For the text-containing cell, return its midpoint in [X, Y] coordinate format. 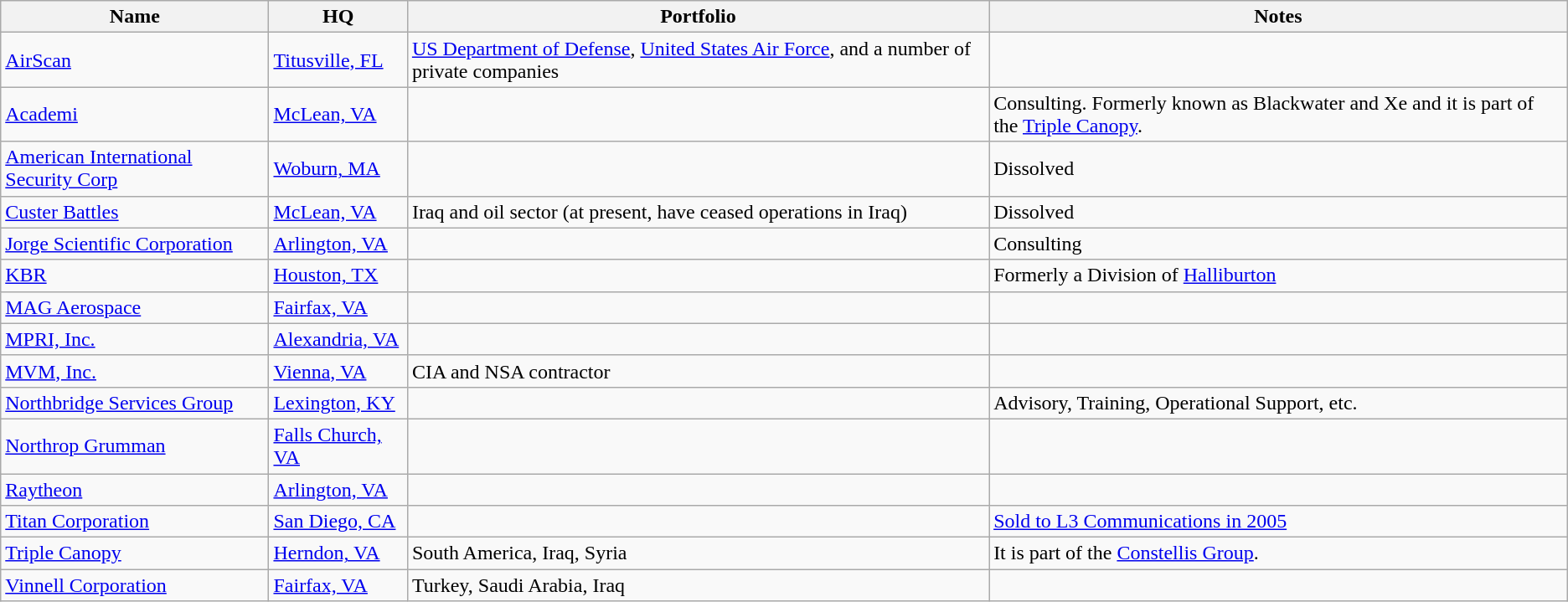
Portfolio [698, 17]
Notes [1278, 17]
Sold to L3 Communications in 2005 [1278, 522]
Woburn, MA [338, 169]
Falls Church, VA [338, 445]
Triple Canopy [135, 553]
Academi [135, 114]
Northbridge Services Group [135, 403]
Titan Corporation [135, 522]
Formerly a Division of Halliburton [1278, 275]
Name [135, 17]
CIA and NSA contractor [698, 371]
Raytheon [135, 490]
Jorge Scientific Corporation [135, 244]
South America, Iraq, Syria [698, 553]
Advisory, Training, Operational Support, etc. [1278, 403]
Titusville, FL [338, 60]
American International Security Corp [135, 169]
MPRI, Inc. [135, 339]
Consulting. Formerly known as Blackwater and Xe and it is part of the Triple Canopy. [1278, 114]
Iraq and oil sector (at present, have ceased operations in Iraq) [698, 212]
Turkey, Saudi Arabia, Iraq [698, 585]
Herndon, VA [338, 553]
It is part of the Constellis Group. [1278, 553]
US Department of Defense, United States Air Force, and a number of private companies [698, 60]
Custer Battles [135, 212]
MAG Aerospace [135, 307]
Houston, TX [338, 275]
Alexandria, VA [338, 339]
Northrop Grumman [135, 445]
San Diego, CA [338, 522]
MVM, Inc. [135, 371]
Lexington, KY [338, 403]
Vinnell Corporation [135, 585]
HQ [338, 17]
AirScan [135, 60]
KBR [135, 275]
Consulting [1278, 244]
Vienna, VA [338, 371]
